Return (x, y) of the center of cell containing provided text 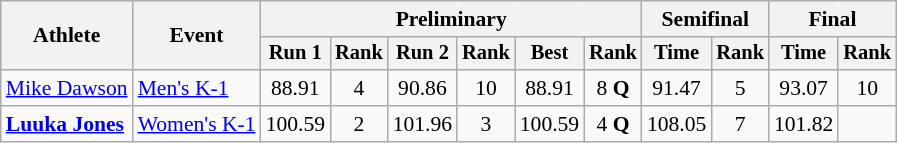
Athlete (67, 36)
4 Q (613, 124)
Run 1 (296, 54)
3 (486, 124)
Run 2 (422, 54)
4 (359, 88)
101.96 (422, 124)
Best (550, 54)
90.86 (422, 88)
Semifinal (706, 19)
93.07 (804, 88)
101.82 (804, 124)
91.47 (676, 88)
5 (740, 88)
Mike Dawson (67, 88)
Event (197, 36)
Women's K-1 (197, 124)
108.05 (676, 124)
8 Q (613, 88)
Men's K-1 (197, 88)
Luuka Jones (67, 124)
Preliminary (452, 19)
7 (740, 124)
Final (832, 19)
2 (359, 124)
